Scan for the cell matching the given text and deliver its [x, y] coordinate at center. 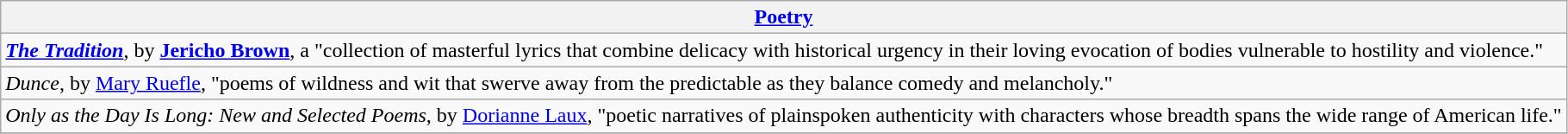
Dunce, by Mary Ruefle, "poems of wildness and wit that swerve away from the predictable as they balance comedy and melancholy." [784, 83]
Poetry [784, 17]
